Identify which cell holds the provided text, then report its (X, Y) central coordinate. 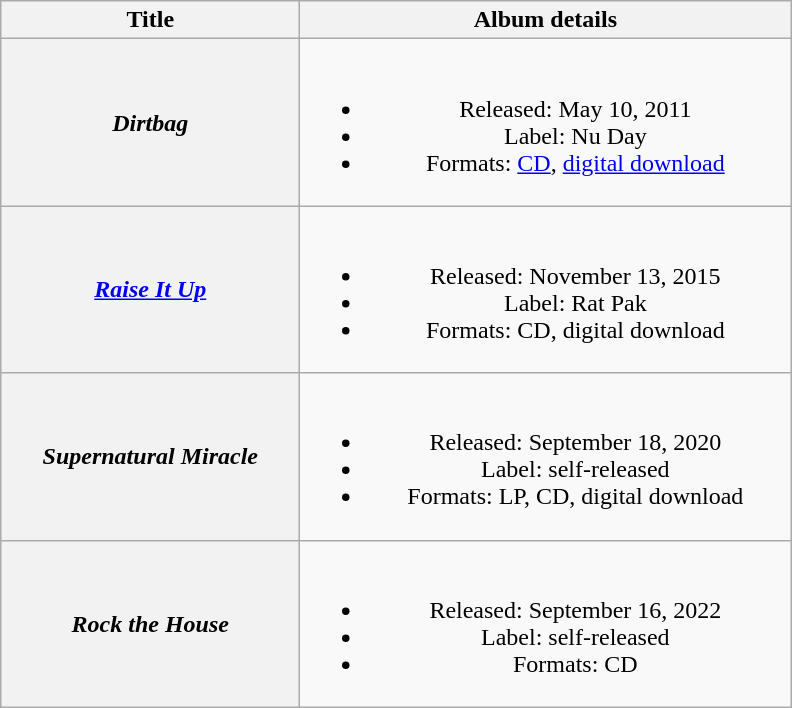
Released: November 13, 2015Label: Rat PakFormats: CD, digital download (546, 290)
Dirtbag (150, 122)
Album details (546, 20)
Released: September 16, 2022Label: self-releasedFormats: CD (546, 624)
Rock the House (150, 624)
Released: September 18, 2020Label: self-releasedFormats: LP, CD, digital download (546, 456)
Supernatural Miracle (150, 456)
Title (150, 20)
Released: May 10, 2011Label: Nu DayFormats: CD, digital download (546, 122)
Raise It Up (150, 290)
